Return [X, Y] of the center of cell containing provided text 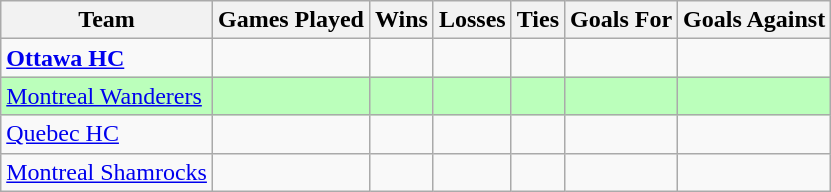
Montreal Shamrocks [107, 172]
Games Played [290, 20]
Wins [401, 20]
Montreal Wanderers [107, 96]
Quebec HC [107, 134]
Losses [472, 20]
Goals For [622, 20]
Team [107, 20]
Ottawa HC [107, 58]
Goals Against [754, 20]
Ties [538, 20]
